Extract the [x, y] coordinate from the center of the cell holding the provided text.  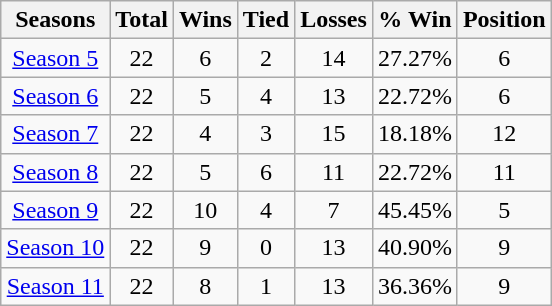
Season 11 [56, 286]
7 [334, 210]
40.90% [414, 248]
3 [266, 134]
1 [266, 286]
Season 9 [56, 210]
Season 5 [56, 58]
Losses [334, 20]
Position [504, 20]
Seasons [56, 20]
36.36% [414, 286]
10 [205, 210]
Season 8 [56, 172]
15 [334, 134]
18.18% [414, 134]
8 [205, 286]
45.45% [414, 210]
12 [504, 134]
Wins [205, 20]
Season 6 [56, 96]
% Win [414, 20]
Season 7 [56, 134]
Season 10 [56, 248]
14 [334, 58]
Tied [266, 20]
Total [142, 20]
2 [266, 58]
27.27% [414, 58]
0 [266, 248]
